Search for the cell housing the specified text and yield its [x, y] center coordinate. 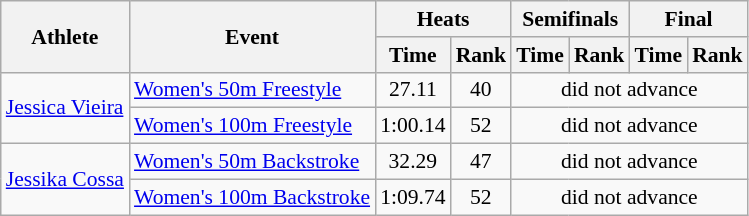
Women's 100m Backstroke [252, 197]
32.29 [412, 162]
Women's 50m Freestyle [252, 90]
Athlete [65, 36]
47 [482, 162]
Women's 100m Freestyle [252, 126]
40 [482, 90]
Event [252, 36]
27.11 [412, 90]
Heats [443, 19]
1:00.14 [412, 126]
1:09.74 [412, 197]
Final [688, 19]
Women's 50m Backstroke [252, 162]
Jessica Vieira [65, 108]
Jessika Cossa [65, 180]
Semifinals [570, 19]
